Return (X, Y) of the center of cell containing provided text 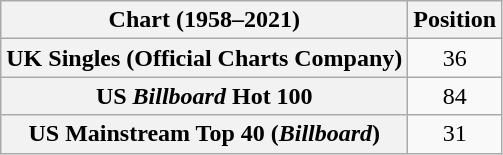
US Billboard Hot 100 (204, 96)
31 (455, 134)
Chart (1958–2021) (204, 20)
Position (455, 20)
UK Singles (Official Charts Company) (204, 58)
36 (455, 58)
US Mainstream Top 40 (Billboard) (204, 134)
84 (455, 96)
